Locate the cell with the specified text and output its (X, Y) center coordinate. 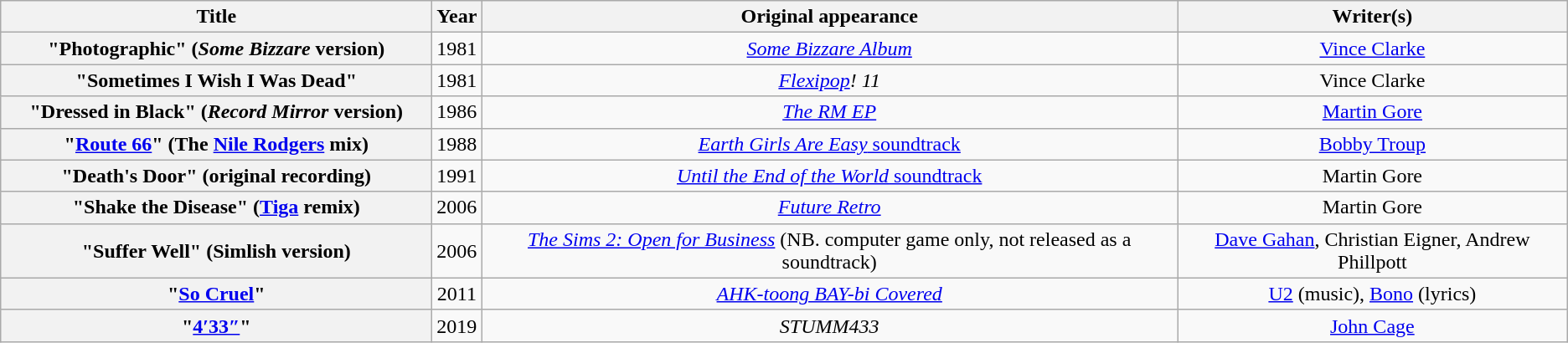
Original appearance (829, 17)
"Suffer Well" (Simlish version) (216, 251)
U2 (music), Bono (lyrics) (1373, 294)
"Dressed in Black" (Record Mirror version) (216, 112)
John Cage (1373, 325)
1991 (457, 176)
"Photographic" (Some Bizzare version) (216, 49)
"4′33″" (216, 325)
2019 (457, 325)
"Death's Door" (original recording) (216, 176)
Flexipop! 11 (829, 80)
2011 (457, 294)
Year (457, 17)
The RM EP (829, 112)
Some Bizzare Album (829, 49)
"Route 66" (The Nile Rodgers mix) (216, 144)
Future Retro (829, 207)
STUMM433 (829, 325)
1986 (457, 112)
Title (216, 17)
Writer(s) (1373, 17)
AHK-toong BAY-bi Covered (829, 294)
"Sometimes I Wish I Was Dead" (216, 80)
Bobby Troup (1373, 144)
Until the End of the World soundtrack (829, 176)
"Shake the Disease" (Tiga remix) (216, 207)
1988 (457, 144)
The Sims 2: Open for Business (NB. computer game only, not released as a soundtrack) (829, 251)
Dave Gahan, Christian Eigner, Andrew Phillpott (1373, 251)
"So Cruel" (216, 294)
Earth Girls Are Easy soundtrack (829, 144)
